Provide the [x, y] coordinate of the cell's center where the given text is located.  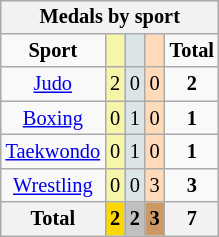
7 [192, 219]
Boxing [54, 118]
Sport [54, 51]
Wrestling [54, 185]
Judo [54, 84]
Taekwondo [54, 152]
Medals by sport [110, 17]
